Return the (x, y) coordinate for the center point of the cell that contains the specified text.  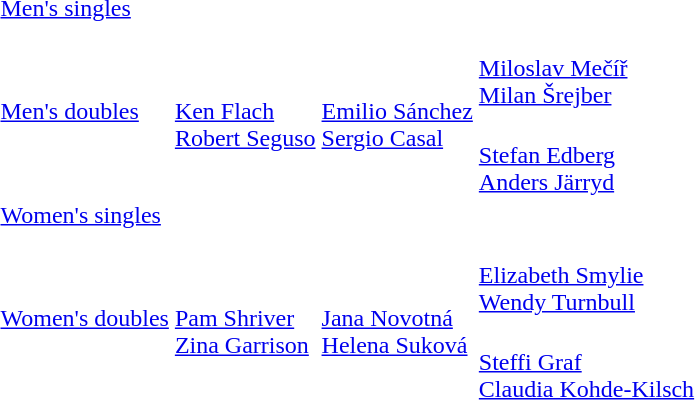
Stefan EdbergAnders Järryd (586, 155)
Emilio SánchezSergio Casal (397, 112)
Ken FlachRobert Seguso (245, 112)
Elizabeth SmylieWendy Turnbull (586, 275)
Miloslav MečířMilan Šrejber (586, 68)
